Locate the cell with the specified text and output its [x, y] center coordinate. 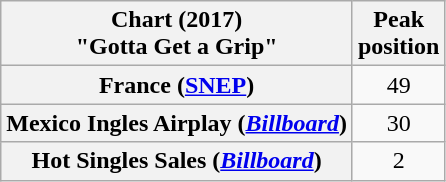
30 [398, 123]
49 [398, 85]
France (SNEP) [177, 85]
Mexico Ingles Airplay (Billboard) [177, 123]
2 [398, 161]
Hot Singles Sales (Billboard) [177, 161]
Chart (2017)"Gotta Get a Grip" [177, 34]
Peak position [398, 34]
